Find where the given text appears and provide that cell's center as (x, y) coordinate. 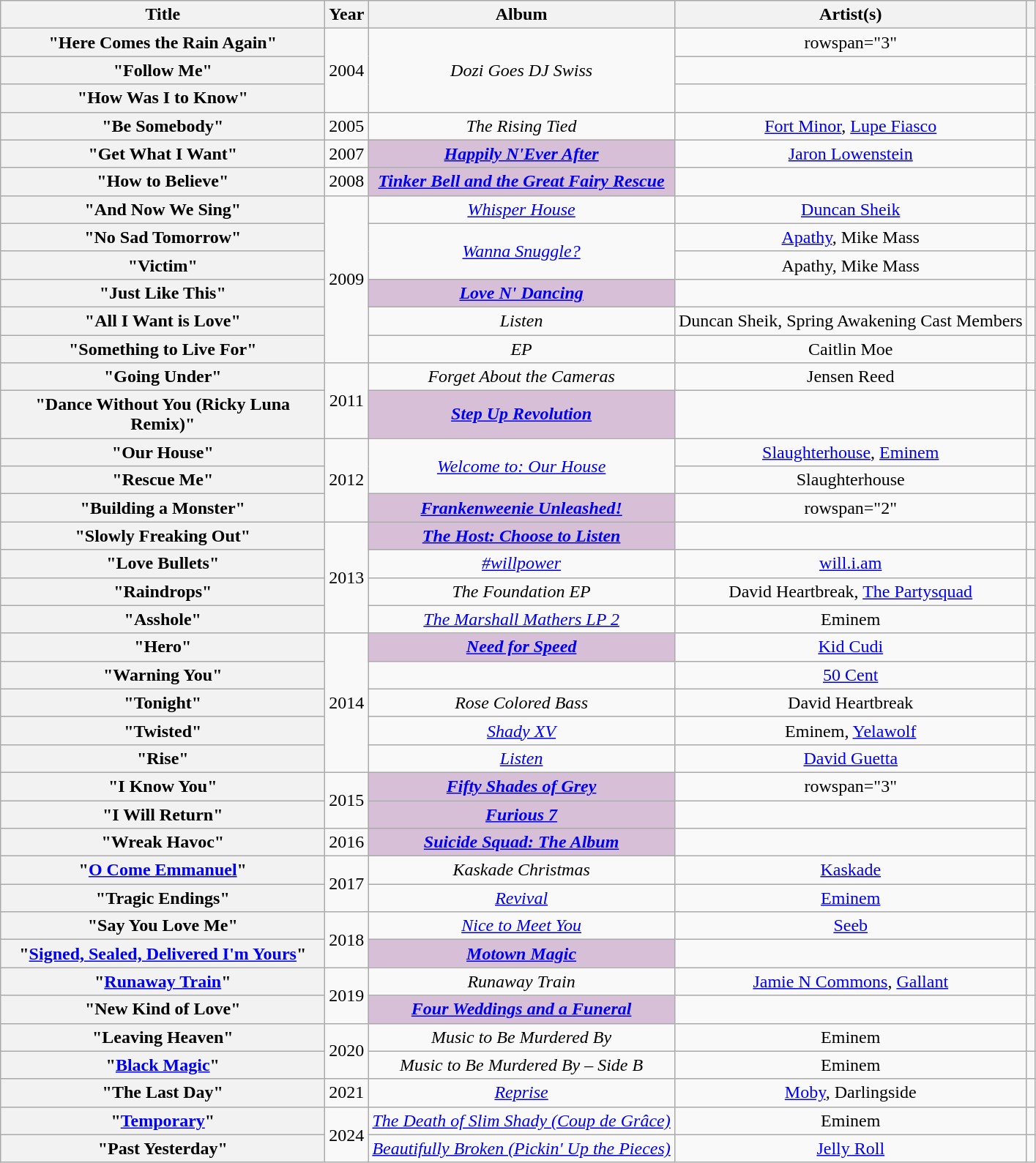
will.i.am (851, 564)
"Say You Love Me" (163, 926)
Wanna Snuggle? (521, 251)
rowspan="2" (851, 508)
Runaway Train (521, 981)
"Going Under" (163, 377)
Nice to Meet You (521, 926)
"Victim" (163, 265)
2011 (347, 401)
"The Last Day" (163, 1093)
2014 (347, 703)
"Black Magic" (163, 1065)
"Follow Me" (163, 70)
Forget About the Cameras (521, 377)
Suicide Squad: The Album (521, 842)
2013 (347, 577)
Reprise (521, 1093)
Kaskade (851, 870)
50 Cent (851, 675)
"How Was I to Know" (163, 98)
"No Sad Tomorrow" (163, 237)
"Runaway Train" (163, 981)
Step Up Revolution (521, 414)
Slaughterhouse (851, 480)
Duncan Sheik, Spring Awakening Cast Members (851, 321)
"Temporary" (163, 1121)
Whisper House (521, 209)
2012 (347, 480)
"Twisted" (163, 730)
Album (521, 15)
"I Know You" (163, 786)
"Building a Monster" (163, 508)
Caitlin Moe (851, 349)
David Heartbreak (851, 703)
2008 (347, 182)
2005 (347, 126)
Jelly Roll (851, 1148)
Eminem, Yelawolf (851, 730)
Motown Magic (521, 954)
EP (521, 349)
Jaron Lowenstein (851, 154)
Title (163, 15)
"I Will Return" (163, 815)
Shady XV (521, 730)
Need for Speed (521, 647)
"Dance Without You (Ricky Luna Remix)" (163, 414)
Jensen Reed (851, 377)
2004 (347, 70)
2016 (347, 842)
The Foundation EP (521, 591)
Kid Cudi (851, 647)
Artist(s) (851, 15)
"Rise" (163, 758)
"Just Like This" (163, 293)
Music to Be Murdered By – Side B (521, 1065)
"O Come Emmanuel" (163, 870)
The Marshall Mathers LP 2 (521, 619)
"All I Want is Love" (163, 321)
2019 (347, 995)
2015 (347, 800)
Slaughterhouse, Eminem (851, 452)
Beautifully Broken (Pickin' Up the Pieces) (521, 1148)
The Rising Tied (521, 126)
"New Kind of Love" (163, 1009)
Fort Minor, Lupe Fiasco (851, 126)
"Signed, Sealed, Delivered I'm Yours" (163, 954)
"How to Believe" (163, 182)
"Past Yesterday" (163, 1148)
"Our House" (163, 452)
Furious 7 (521, 815)
Duncan Sheik (851, 209)
"Get What I Want" (163, 154)
"And Now We Sing" (163, 209)
Year (347, 15)
"Tonight" (163, 703)
Frankenweenie Unleashed! (521, 508)
Welcome to: Our House (521, 466)
2007 (347, 154)
"Tragic Endings" (163, 898)
"Asshole" (163, 619)
"Be Somebody" (163, 126)
"Something to Live For" (163, 349)
David Guetta (851, 758)
2017 (347, 884)
Tinker Bell and the Great Fairy Rescue (521, 182)
2021 (347, 1093)
Revival (521, 898)
"Rescue Me" (163, 480)
Moby, Darlingside (851, 1093)
Seeb (851, 926)
"Here Comes the Rain Again" (163, 42)
Rose Colored Bass (521, 703)
David Heartbreak, The Partysquad (851, 591)
"Love Bullets" (163, 564)
Kaskade Christmas (521, 870)
"Slowly Freaking Out" (163, 536)
Fifty Shades of Grey (521, 786)
The Host: Choose to Listen (521, 536)
"Hero" (163, 647)
Four Weddings and a Funeral (521, 1009)
2024 (347, 1134)
"Raindrops" (163, 591)
"Warning You" (163, 675)
2020 (347, 1051)
2009 (347, 279)
Music to Be Murdered By (521, 1037)
#willpower (521, 564)
2018 (347, 940)
"Leaving Heaven" (163, 1037)
Happily N'Ever After (521, 154)
Jamie N Commons, Gallant (851, 981)
"Wreak Havoc" (163, 842)
The Death of Slim Shady (Coup de Grâce) (521, 1121)
Love N' Dancing (521, 293)
Dozi Goes DJ Swiss (521, 70)
